Find where the given text appears and provide that cell's center as (X, Y) coordinate. 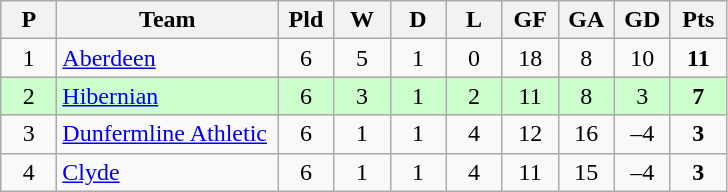
P (29, 20)
Dunfermline Athletic (168, 134)
GA (586, 20)
16 (586, 134)
D (418, 20)
5 (362, 58)
7 (698, 96)
Pld (306, 20)
15 (586, 172)
GD (642, 20)
GF (530, 20)
Aberdeen (168, 58)
12 (530, 134)
Team (168, 20)
Hibernian (168, 96)
L (474, 20)
Clyde (168, 172)
W (362, 20)
0 (474, 58)
10 (642, 58)
18 (530, 58)
Pts (698, 20)
